Return [X, Y] of the center of cell containing provided text 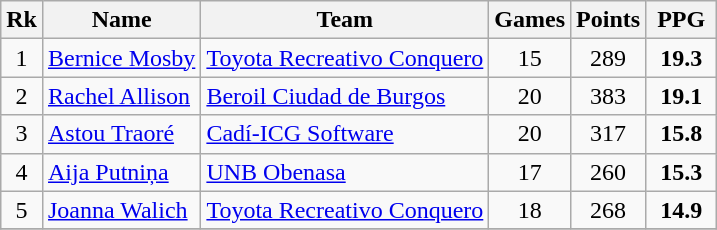
Cadí-ICG Software [345, 134]
Rachel Allison [121, 96]
Beroil Ciudad de Burgos [345, 96]
383 [608, 96]
1 [22, 58]
UNB Obenasa [345, 172]
15 [530, 58]
14.9 [682, 210]
18 [530, 210]
17 [530, 172]
Name [121, 20]
Astou Traoré [121, 134]
Team [345, 20]
5 [22, 210]
289 [608, 58]
PPG [682, 20]
3 [22, 134]
Rk [22, 20]
317 [608, 134]
4 [22, 172]
268 [608, 210]
2 [22, 96]
19.3 [682, 58]
Games [530, 20]
19.1 [682, 96]
Aija Putniņa [121, 172]
Bernice Mosby [121, 58]
260 [608, 172]
15.3 [682, 172]
Joanna Walich [121, 210]
Points [608, 20]
15.8 [682, 134]
